Capture the cell that displays the provided text and extract its [X, Y] central coordinate. 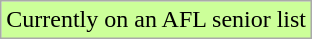
Currently on an AFL senior list [156, 20]
